Provide the [x, y] coordinate of the cell's center where the given text is located.  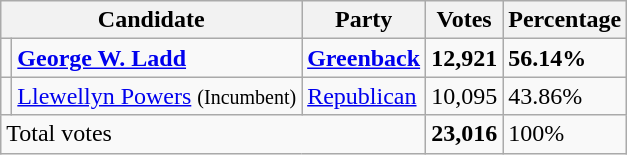
Candidate [152, 20]
Total votes [214, 134]
Llewellyn Powers (Incumbent) [157, 96]
10,095 [464, 96]
Votes [464, 20]
23,016 [464, 134]
100% [565, 134]
Party [364, 20]
Republican [364, 96]
Greenback [364, 58]
George W. Ladd [157, 58]
12,921 [464, 58]
Percentage [565, 20]
43.86% [565, 96]
56.14% [565, 58]
